Determine the [x, y] coordinate at the center of the cell enclosing the given text.  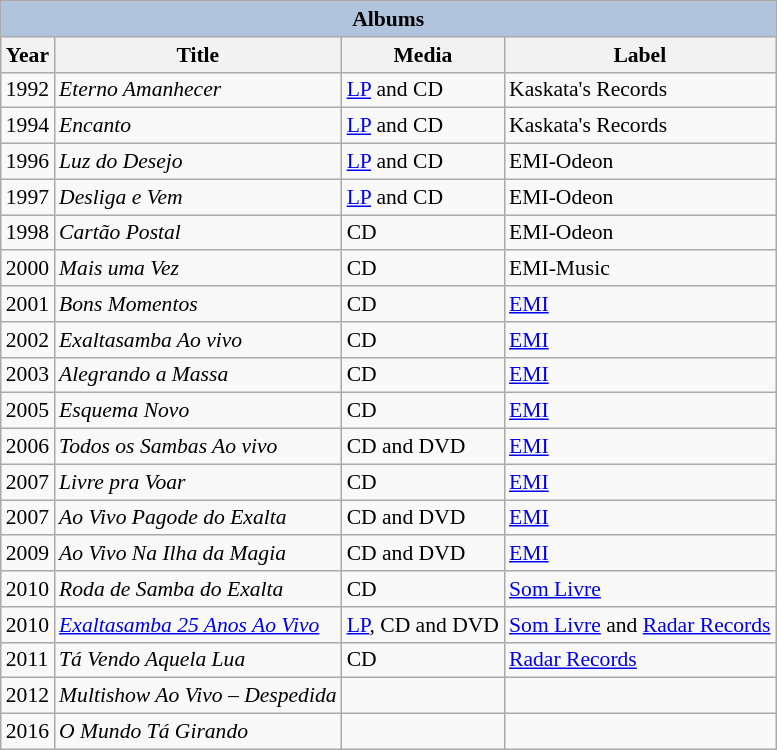
Esquema Novo [198, 411]
Desliga e Vem [198, 197]
Bons Momentos [198, 304]
1998 [28, 233]
2001 [28, 304]
2016 [28, 732]
2006 [28, 447]
Som Livre [640, 589]
Ao Vivo Na Ilha da Magia [198, 554]
Ao Vivo Pagode do Exalta [198, 518]
Encanto [198, 126]
2009 [28, 554]
Albums [388, 19]
LP, CD and DVD [423, 625]
Mais uma Vez [198, 269]
2011 [28, 660]
Livre pra Voar [198, 482]
1992 [28, 90]
Roda de Samba do Exalta [198, 589]
Title [198, 55]
EMI-Music [640, 269]
1996 [28, 162]
Media [423, 55]
Multishow Ao Vivo – Despedida [198, 696]
Radar Records [640, 660]
1997 [28, 197]
Year [28, 55]
2012 [28, 696]
2002 [28, 340]
Luz do Desejo [198, 162]
2003 [28, 375]
Exaltasamba Ao vivo [198, 340]
Som Livre and Radar Records [640, 625]
Cartão Postal [198, 233]
Label [640, 55]
Alegrando a Massa [198, 375]
2000 [28, 269]
1994 [28, 126]
Exaltasamba 25 Anos Ao Vivo [198, 625]
2005 [28, 411]
O Mundo Tá Girando [198, 732]
Todos os Sambas Ao vivo [198, 447]
Tá Vendo Aquela Lua [198, 660]
Eterno Amanhecer [198, 90]
